For the text-containing cell, return its midpoint in [x, y] coordinate format. 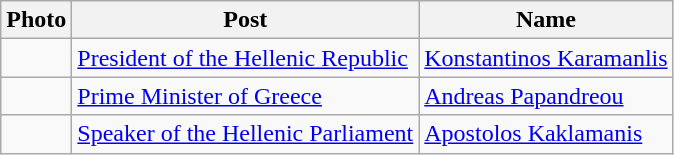
Apostolos Kaklamanis [546, 134]
Andreas Papandreou [546, 96]
Prime Minister of Greece [246, 96]
Name [546, 20]
Post [246, 20]
Konstantinos Karamanlis [546, 58]
Speaker of the Hellenic Parliament [246, 134]
Photo [36, 20]
President of the Hellenic Republic [246, 58]
